For the text-containing cell, return its midpoint in (X, Y) coordinate format. 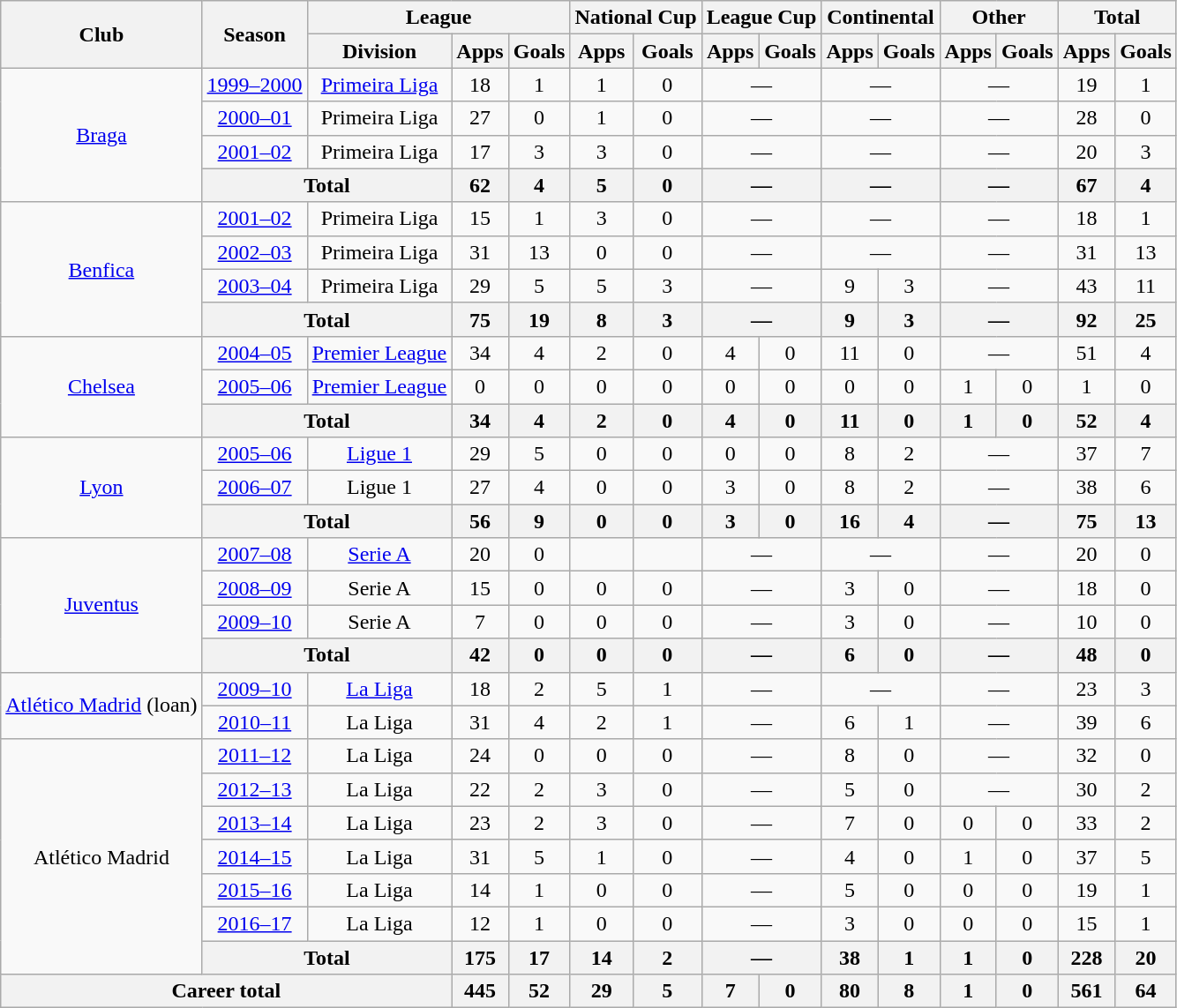
Atlético Madrid (loan) (101, 706)
Juventus (101, 605)
Benfica (101, 269)
Braga (101, 135)
Lyon (101, 488)
56 (480, 521)
2006–07 (254, 488)
1999–2000 (254, 85)
Atlético Madrid (101, 856)
42 (480, 655)
64 (1146, 991)
32 (1086, 756)
43 (1086, 286)
12 (480, 923)
Chelsea (101, 386)
25 (1146, 319)
2002–03 (254, 252)
561 (1086, 991)
67 (1086, 185)
80 (850, 991)
92 (1086, 319)
National Cup (635, 18)
175 (480, 957)
24 (480, 756)
2015–16 (254, 890)
Division (379, 51)
Career total (226, 991)
Other (999, 18)
League (439, 18)
16 (850, 521)
Club (101, 34)
39 (1086, 722)
Season (254, 34)
2003–04 (254, 286)
445 (480, 991)
2016–17 (254, 923)
2014–15 (254, 856)
22 (480, 789)
62 (480, 185)
33 (1086, 823)
League Cup (761, 18)
2000–01 (254, 118)
2007–08 (254, 555)
2013–14 (254, 823)
2004–05 (254, 353)
2012–13 (254, 789)
2011–12 (254, 756)
48 (1086, 655)
10 (1086, 622)
2010–11 (254, 722)
51 (1086, 353)
228 (1086, 957)
Continental (881, 18)
30 (1086, 789)
28 (1086, 118)
2008–09 (254, 588)
